Search for the cell housing the specified text and yield its [X, Y] center coordinate. 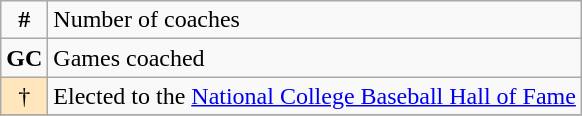
Elected to the National College Baseball Hall of Fame [315, 96]
GC [24, 58]
# [24, 20]
Number of coaches [315, 20]
† [24, 96]
Games coached [315, 58]
